Find where the given text appears and provide that cell's center as [X, Y] coordinate. 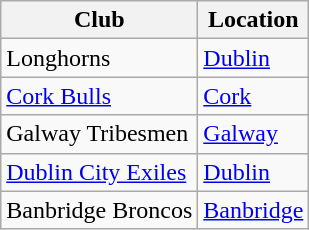
Galway Tribesmen [100, 134]
Cork Bulls [100, 96]
Cork [254, 96]
Banbridge Broncos [100, 210]
Dublin City Exiles [100, 172]
Galway [254, 134]
Banbridge [254, 210]
Location [254, 20]
Club [100, 20]
Longhorns [100, 58]
